Determine the [x, y] coordinate at the center of the cell enclosing the given text.  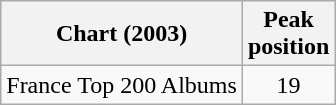
19 [288, 85]
France Top 200 Albums [122, 85]
Peakposition [288, 34]
Chart (2003) [122, 34]
